Extract the [X, Y] coordinate from the center of the cell holding the provided text.  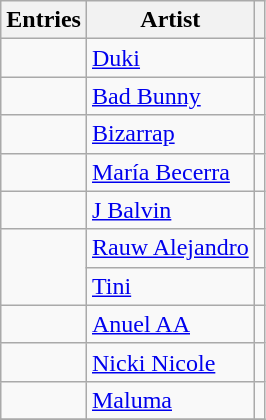
Duki [170, 58]
Tini [170, 286]
Anuel AA [170, 324]
Entries [44, 20]
J Balvin [170, 210]
Bizarrap [170, 134]
Artist [170, 20]
María Becerra [170, 172]
Rauw Alejandro [170, 248]
Nicki Nicole [170, 362]
Bad Bunny [170, 96]
Maluma [170, 400]
